Output the (X, Y) coordinate of the center of the cell containing the given text.  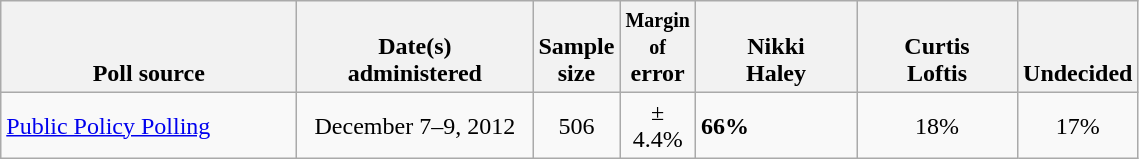
Margin oferror (658, 47)
506 (576, 126)
NikkiHaley (776, 47)
17% (1078, 126)
Undecided (1078, 47)
Date(s)administered (415, 47)
± 4.4% (658, 126)
Public Policy Polling (149, 126)
December 7–9, 2012 (415, 126)
18% (936, 126)
CurtisLoftis (936, 47)
Poll source (149, 47)
Samplesize (576, 47)
66% (776, 126)
